Identify which cell holds the provided text, then report its [x, y] central coordinate. 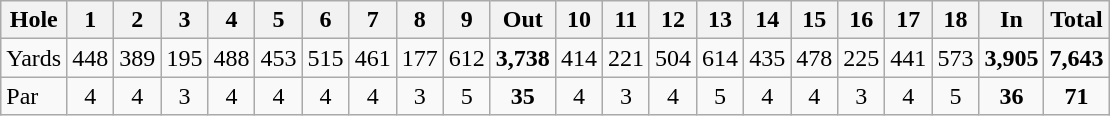
Out [522, 20]
Total [1076, 20]
448 [90, 58]
2 [138, 20]
453 [278, 58]
461 [372, 58]
8 [420, 20]
7,643 [1076, 58]
13 [720, 20]
14 [768, 20]
Par [34, 96]
177 [420, 58]
71 [1076, 96]
1 [90, 20]
36 [1012, 96]
6 [326, 20]
17 [908, 20]
612 [466, 58]
225 [862, 58]
10 [578, 20]
504 [672, 58]
Hole [34, 20]
389 [138, 58]
3,738 [522, 58]
11 [626, 20]
3,905 [1012, 58]
614 [720, 58]
12 [672, 20]
435 [768, 58]
195 [184, 58]
35 [522, 96]
15 [814, 20]
In [1012, 20]
221 [626, 58]
441 [908, 58]
478 [814, 58]
573 [956, 58]
515 [326, 58]
488 [232, 58]
18 [956, 20]
414 [578, 58]
Yards [34, 58]
7 [372, 20]
16 [862, 20]
9 [466, 20]
